Detect which cell encompasses the target text, then output its [x, y] center coordinate. 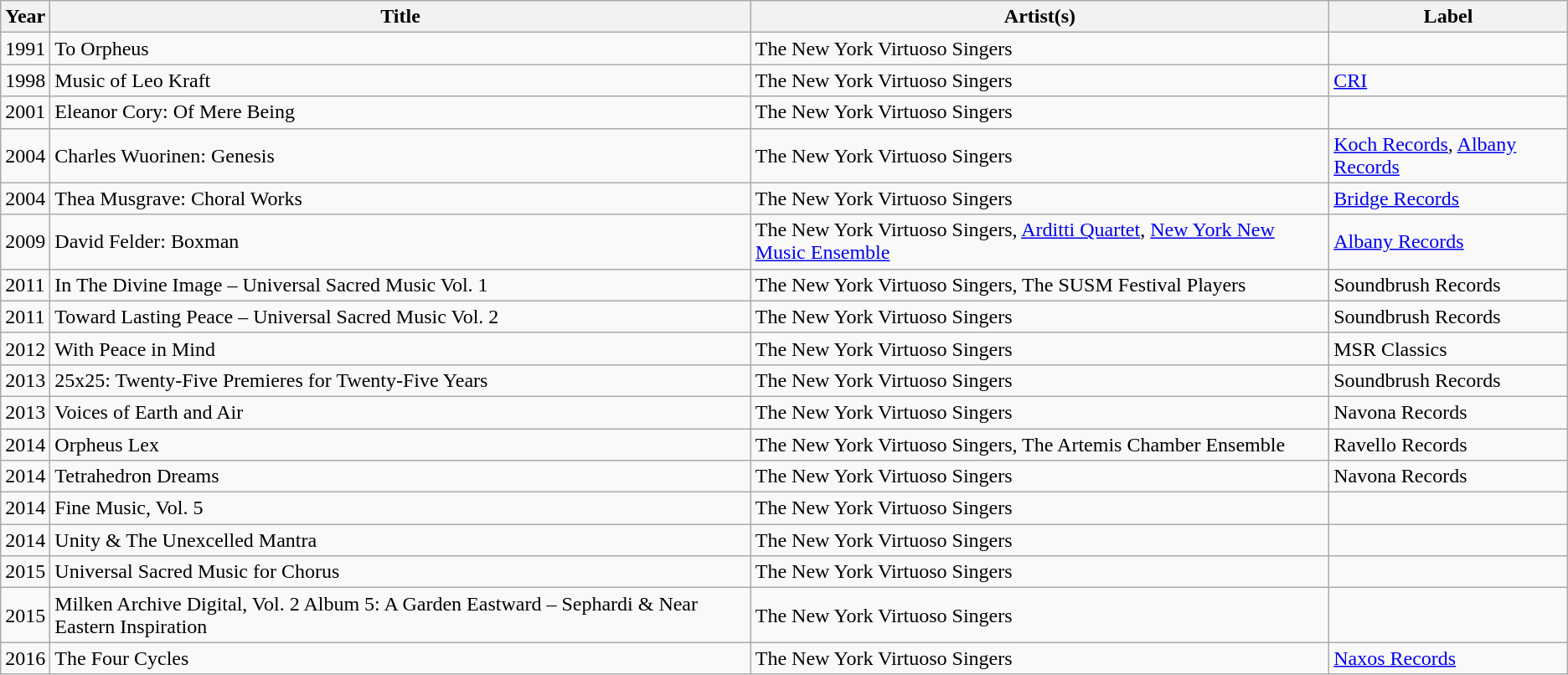
Milken Archive Digital, Vol. 2 Album 5: A Garden Eastward – Sephardi & Near Eastern Inspiration [400, 615]
Universal Sacred Music for Chorus [400, 572]
To Orpheus [400, 49]
Orpheus Lex [400, 445]
Fine Music, Vol. 5 [400, 508]
2001 [25, 112]
Artist(s) [1039, 17]
Charles Wuorinen: Genesis [400, 156]
The New York Virtuoso Singers, The Artemis Chamber Ensemble [1039, 445]
Eleanor Cory: Of Mere Being [400, 112]
2012 [25, 348]
2016 [25, 658]
Albany Records [1449, 241]
Label [1449, 17]
Thea Musgrave: Choral Works [400, 198]
The Four Cycles [400, 658]
Year [25, 17]
Unity & The Unexcelled Mantra [400, 540]
The New York Virtuoso Singers, The SUSM Festival Players [1039, 285]
Koch Records, Albany Records [1449, 156]
Toward Lasting Peace – Universal Sacred Music Vol. 2 [400, 317]
2009 [25, 241]
MSR Classics [1449, 348]
1998 [25, 80]
In The Divine Image – Universal Sacred Music Vol. 1 [400, 285]
Bridge Records [1449, 198]
1991 [25, 49]
David Felder: Boxman [400, 241]
Naxos Records [1449, 658]
Ravello Records [1449, 445]
With Peace in Mind [400, 348]
Tetrahedron Dreams [400, 477]
The New York Virtuoso Singers, Arditti Quartet, New York New Music Ensemble [1039, 241]
25x25: Twenty-Five Premieres for Twenty-Five Years [400, 380]
Voices of Earth and Air [400, 412]
CRI [1449, 80]
Music of Leo Kraft [400, 80]
Title [400, 17]
